Output the [x, y] coordinate of the center of the cell containing the given text.  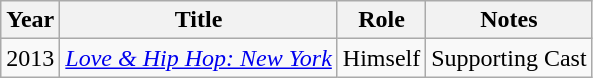
Supporting Cast [509, 58]
Year [30, 20]
Notes [509, 20]
Himself [381, 58]
Love & Hip Hop: New York [199, 58]
Title [199, 20]
2013 [30, 58]
Role [381, 20]
